Determine the (X, Y) coordinate at the center of the cell enclosing the given text.  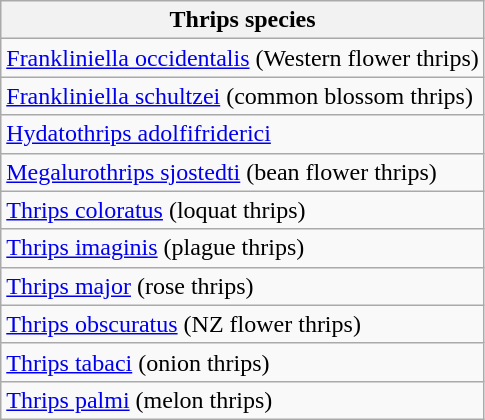
Thrips species (243, 20)
Megalurothrips sjostedti (bean flower thrips) (243, 172)
Frankliniella occidentalis (Western flower thrips) (243, 58)
Thrips coloratus (loquat thrips) (243, 210)
Hydatothrips adolfifriderici (243, 134)
Thrips palmi (melon thrips) (243, 400)
Thrips imaginis (plague thrips) (243, 248)
Thrips major (rose thrips) (243, 286)
Thrips tabaci (onion thrips) (243, 362)
Thrips obscuratus (NZ flower thrips) (243, 324)
Frankliniella schultzei (common blossom thrips) (243, 96)
